Identify which cell holds the provided text, then report its (x, y) central coordinate. 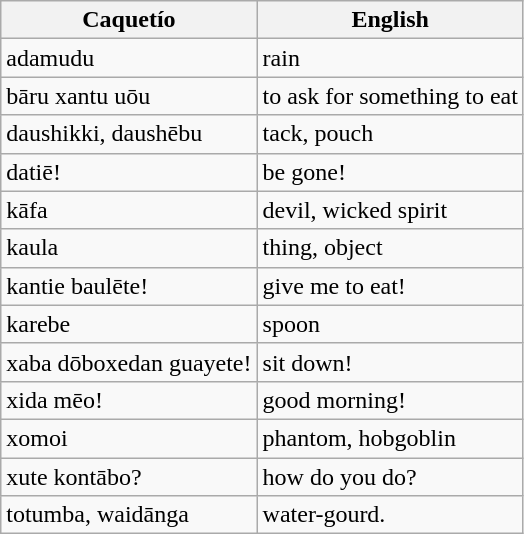
phantom, hobgoblin (390, 438)
how do you do? (390, 477)
daushikki, daushēbu (129, 134)
karebe (129, 324)
xomoi (129, 438)
xida mēo! (129, 400)
good morning! (390, 400)
water-gourd. (390, 515)
tack, pouch (390, 134)
kantie baulēte! (129, 286)
to ask for something to eat (390, 96)
give me to eat! (390, 286)
thing, object (390, 248)
spoon (390, 324)
Caquetío (129, 20)
datiē! (129, 172)
sit down! (390, 362)
adamudu (129, 58)
xute kontābo? (129, 477)
rain (390, 58)
English (390, 20)
kaula (129, 248)
devil, wicked spirit (390, 210)
be gone! (390, 172)
totumba, waidānga (129, 515)
bāru xantu uōu (129, 96)
kāfa (129, 210)
xaba dōboxedan guayete! (129, 362)
